Output the [x, y] coordinate of the center of the cell containing the given text.  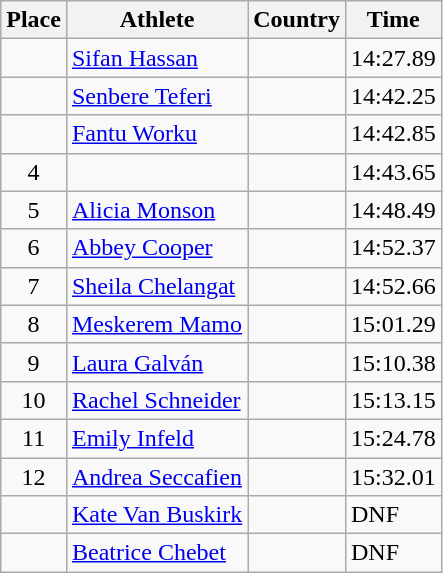
15:01.29 [393, 324]
Kate Van Buskirk [156, 515]
Country [297, 20]
Laura Galván [156, 362]
14:42.85 [393, 134]
15:10.38 [393, 362]
Abbey Cooper [156, 248]
Place [34, 20]
14:52.37 [393, 248]
Senbere Teferi [156, 96]
14:27.89 [393, 58]
14:52.66 [393, 286]
Time [393, 20]
Andrea Seccafien [156, 477]
14:43.65 [393, 172]
9 [34, 362]
8 [34, 324]
10 [34, 400]
15:24.78 [393, 438]
Athlete [156, 20]
12 [34, 477]
Rachel Schneider [156, 400]
5 [34, 210]
15:32.01 [393, 477]
Alicia Monson [156, 210]
Beatrice Chebet [156, 553]
15:13.15 [393, 400]
14:42.25 [393, 96]
6 [34, 248]
Emily Infeld [156, 438]
11 [34, 438]
7 [34, 286]
Sifan Hassan [156, 58]
14:48.49 [393, 210]
Fantu Worku [156, 134]
Sheila Chelangat [156, 286]
Meskerem Mamo [156, 324]
4 [34, 172]
